Find where the given text appears and provide that cell's center as (x, y) coordinate. 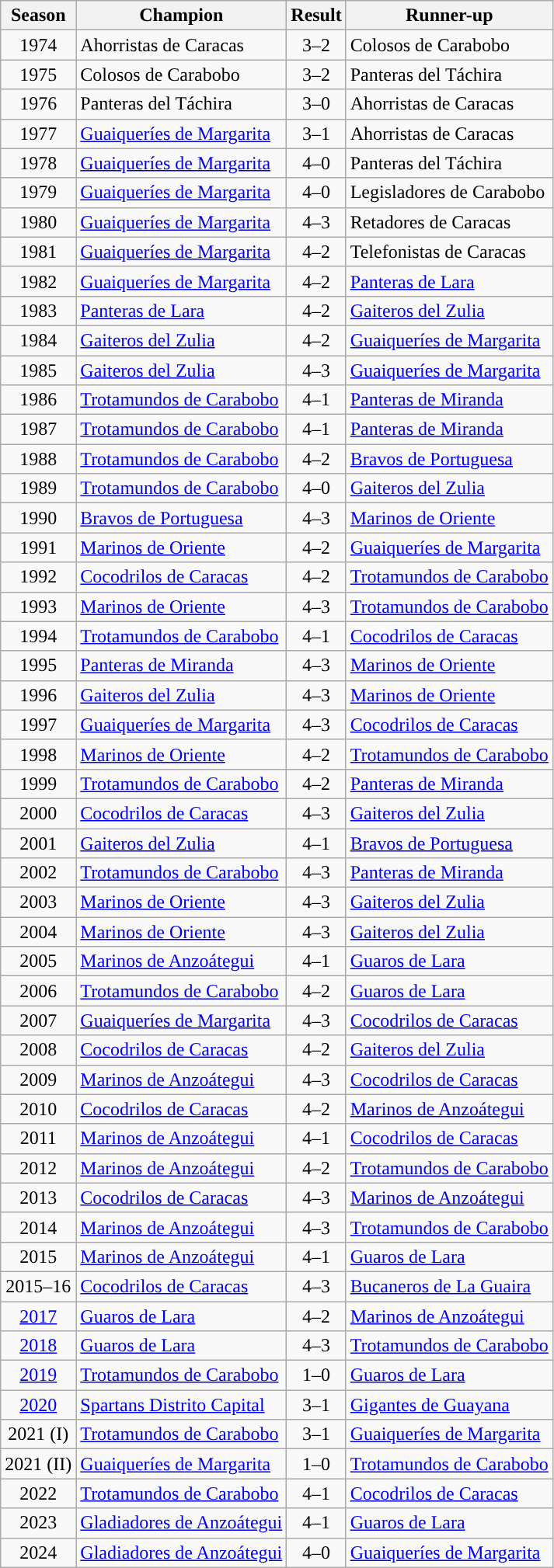
Legisladores de Carabobo (449, 193)
2001 (39, 843)
1993 (39, 607)
1986 (39, 400)
2013 (39, 1198)
2002 (39, 873)
2014 (39, 1227)
Spartans Distrito Capital (182, 1405)
1999 (39, 784)
2021 (I) (39, 1434)
1988 (39, 459)
1979 (39, 193)
1982 (39, 281)
1976 (39, 104)
Runner-up (449, 16)
1985 (39, 370)
1997 (39, 725)
2005 (39, 961)
1980 (39, 222)
2018 (39, 1346)
Gigantes de Guayana (449, 1405)
2019 (39, 1375)
2015–16 (39, 1286)
2009 (39, 1080)
2000 (39, 813)
1977 (39, 134)
1983 (39, 311)
1975 (39, 75)
2024 (39, 1552)
1990 (39, 518)
1992 (39, 577)
1978 (39, 163)
Champion (182, 16)
Retadores de Caracas (449, 222)
2004 (39, 932)
2023 (39, 1523)
1981 (39, 252)
2021 (II) (39, 1464)
1996 (39, 695)
1989 (39, 488)
Bucaneros de La Guaira (449, 1286)
Telefonistas de Caracas (449, 252)
2003 (39, 902)
Result (316, 16)
2012 (39, 1168)
1991 (39, 548)
1987 (39, 429)
Season (39, 16)
1995 (39, 666)
1984 (39, 340)
2022 (39, 1493)
3–0 (316, 104)
2008 (39, 1050)
2015 (39, 1257)
2010 (39, 1109)
2006 (39, 991)
1994 (39, 636)
1998 (39, 754)
2011 (39, 1139)
1974 (39, 45)
2017 (39, 1316)
2007 (39, 1020)
2020 (39, 1405)
